Return [x, y] of the center of cell containing provided text 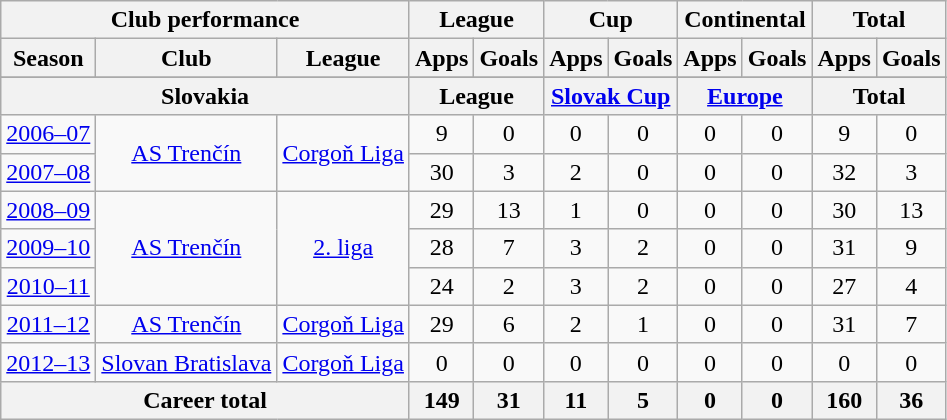
6 [509, 324]
36 [911, 400]
2010–11 [48, 286]
149 [441, 400]
Season [48, 58]
Slovak Cup [611, 96]
2011–12 [48, 324]
28 [441, 248]
2012–13 [48, 362]
27 [844, 286]
2006–07 [48, 134]
Slovakia [206, 96]
Club performance [206, 20]
Slovan Bratislava [186, 362]
160 [844, 400]
32 [844, 172]
Continental [745, 20]
Europe [745, 96]
Career total [206, 400]
2009–10 [48, 248]
Club [186, 58]
5 [643, 400]
4 [911, 286]
2. liga [344, 248]
2007–08 [48, 172]
2008–09 [48, 210]
11 [576, 400]
24 [441, 286]
Cup [611, 20]
